Output the [x, y] coordinate of the center of the cell containing the given text.  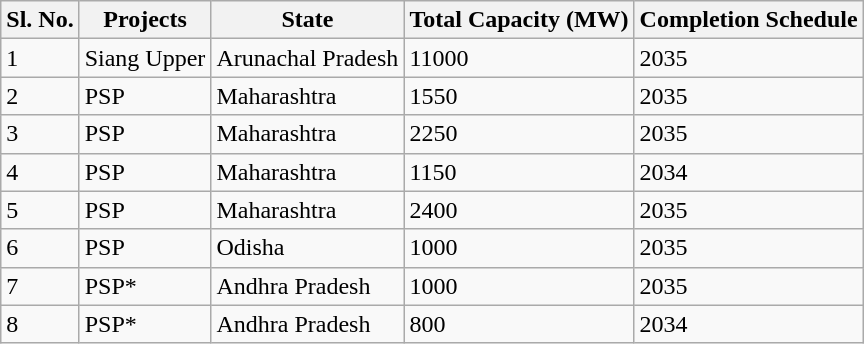
Arunachal Pradesh [308, 58]
State [308, 20]
Total Capacity (MW) [519, 20]
2 [40, 96]
Completion Schedule [748, 20]
4 [40, 172]
5 [40, 210]
800 [519, 324]
Projects [145, 20]
1550 [519, 96]
Odisha [308, 248]
Siang Upper [145, 58]
2400 [519, 210]
8 [40, 324]
6 [40, 248]
7 [40, 286]
3 [40, 134]
2250 [519, 134]
1 [40, 58]
11000 [519, 58]
Sl. No. [40, 20]
1150 [519, 172]
